Provide the [X, Y] coordinate of the cell's center where the given text is located.  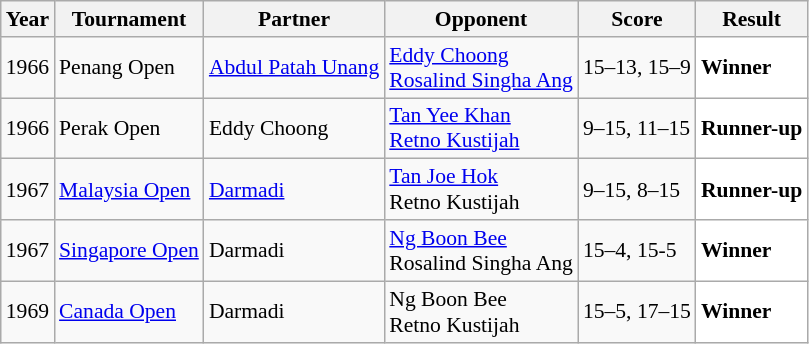
Abdul Patah Unang [294, 68]
Malaysia Open [129, 190]
1969 [28, 312]
Eddy Choong Rosalind Singha Ang [481, 68]
9–15, 8–15 [637, 190]
Result [752, 19]
Canada Open [129, 312]
Tan Yee Khan Retno Kustijah [481, 128]
Singapore Open [129, 250]
Ng Boon Bee Rosalind Singha Ang [481, 250]
Year [28, 19]
15–4, 15-5 [637, 250]
Tan Joe Hok Retno Kustijah [481, 190]
Penang Open [129, 68]
Perak Open [129, 128]
Eddy Choong [294, 128]
15–13, 15–9 [637, 68]
Tournament [129, 19]
Ng Boon Bee Retno Kustijah [481, 312]
15–5, 17–15 [637, 312]
Partner [294, 19]
9–15, 11–15 [637, 128]
Opponent [481, 19]
Score [637, 19]
